Extract the [X, Y] coordinate from the center of the cell holding the provided text.  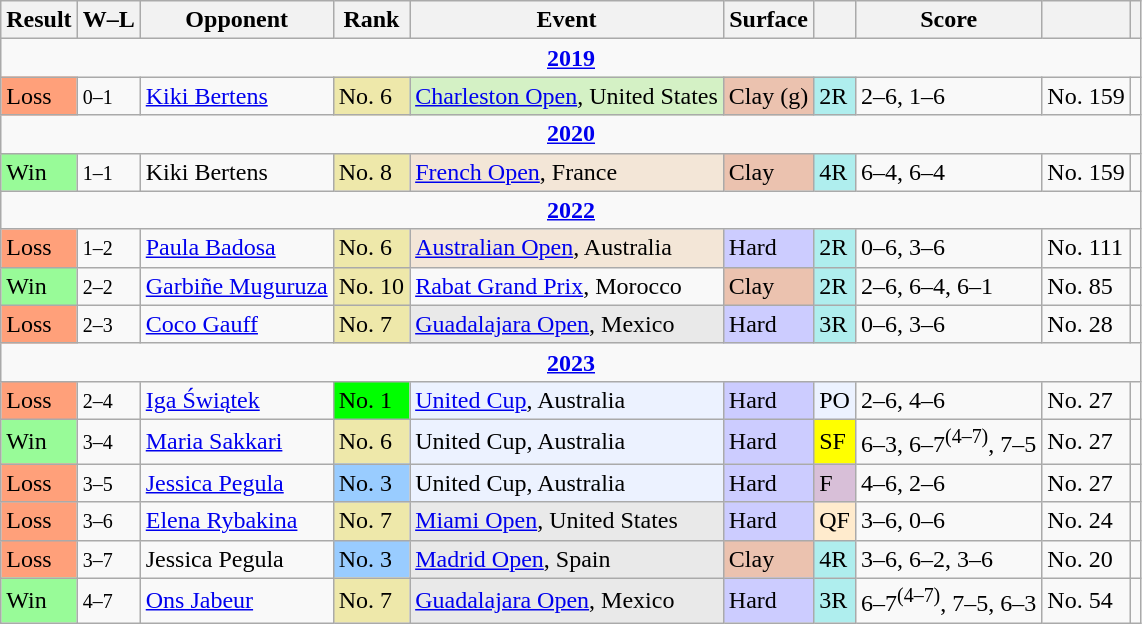
2023 [572, 362]
Clay (g) [768, 96]
Maria Sakkari [236, 442]
Paula Badosa [236, 248]
4–7 [108, 600]
Miami Open, United States [567, 521]
6–3, 6–7(4–7), 7–5 [948, 442]
Score [948, 20]
No. 28 [1086, 324]
No. 8 [371, 172]
3–4 [108, 442]
Australian Open, Australia [567, 248]
6–4, 6–4 [948, 172]
Ons Jabeur [236, 600]
2–6, 6–4, 6–1 [948, 286]
2–2 [108, 286]
4–6, 2–6 [948, 483]
3–7 [108, 559]
QF [835, 521]
PO [835, 400]
Surface [768, 20]
W–L [108, 20]
No. 24 [1086, 521]
1–2 [108, 248]
2020 [572, 134]
F [835, 483]
Garbiñe Muguruza [236, 286]
No. 10 [371, 286]
2019 [572, 58]
2022 [572, 210]
6–7(4–7), 7–5, 6–3 [948, 600]
No. 54 [1086, 600]
3–6, 0–6 [948, 521]
0–1 [108, 96]
SF [835, 442]
3–6 [108, 521]
2–3 [108, 324]
2–4 [108, 400]
No. 111 [1086, 248]
Event [567, 20]
1–1 [108, 172]
3–5 [108, 483]
3–6, 6–2, 3–6 [948, 559]
Opponent [236, 20]
2–6, 1–6 [948, 96]
Iga Świątek [236, 400]
2–6, 4–6 [948, 400]
Rabat Grand Prix, Morocco [567, 286]
Rank [371, 20]
No. 1 [371, 400]
Charleston Open, United States [567, 96]
Coco Gauff [236, 324]
No. 20 [1086, 559]
Madrid Open, Spain [567, 559]
Elena Rybakina [236, 521]
French Open, France [567, 172]
No. 85 [1086, 286]
Result [39, 20]
